For the text-containing cell, return its midpoint in [x, y] coordinate format. 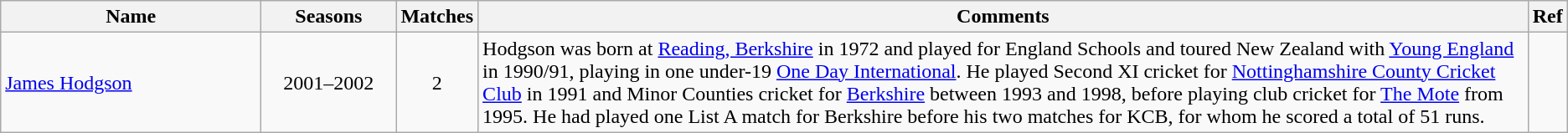
2 [437, 82]
Seasons [328, 17]
Ref [1548, 17]
Matches [437, 17]
Name [131, 17]
Comments [1003, 17]
2001–2002 [328, 82]
James Hodgson [131, 82]
